Identify which cell holds the provided text, then report its [X, Y] central coordinate. 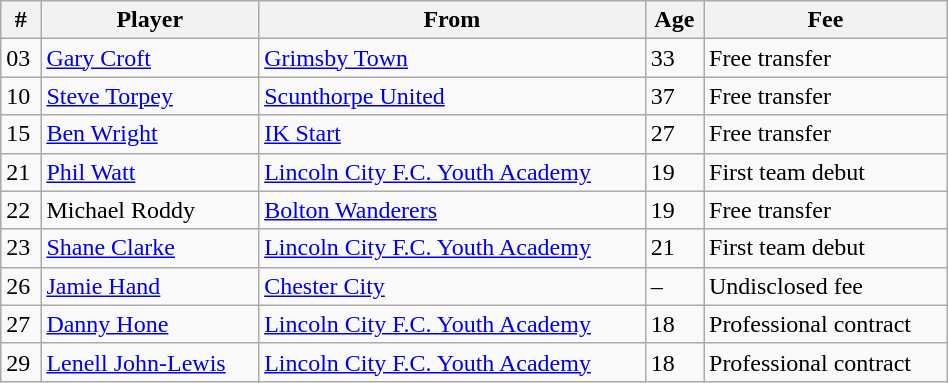
Grimsby Town [452, 58]
10 [21, 96]
Scunthorpe United [452, 96]
Michael Roddy [150, 210]
29 [21, 362]
Shane Clarke [150, 248]
Danny Hone [150, 324]
Steve Torpey [150, 96]
26 [21, 286]
Age [674, 20]
Ben Wright [150, 134]
– [674, 286]
IK Start [452, 134]
37 [674, 96]
Bolton Wanderers [452, 210]
33 [674, 58]
Fee [826, 20]
23 [21, 248]
Undisclosed fee [826, 286]
15 [21, 134]
Chester City [452, 286]
Player [150, 20]
From [452, 20]
Gary Croft [150, 58]
03 [21, 58]
Lenell John-Lewis [150, 362]
22 [21, 210]
# [21, 20]
Jamie Hand [150, 286]
Phil Watt [150, 172]
